Detect which cell encompasses the target text, then output its (x, y) center coordinate. 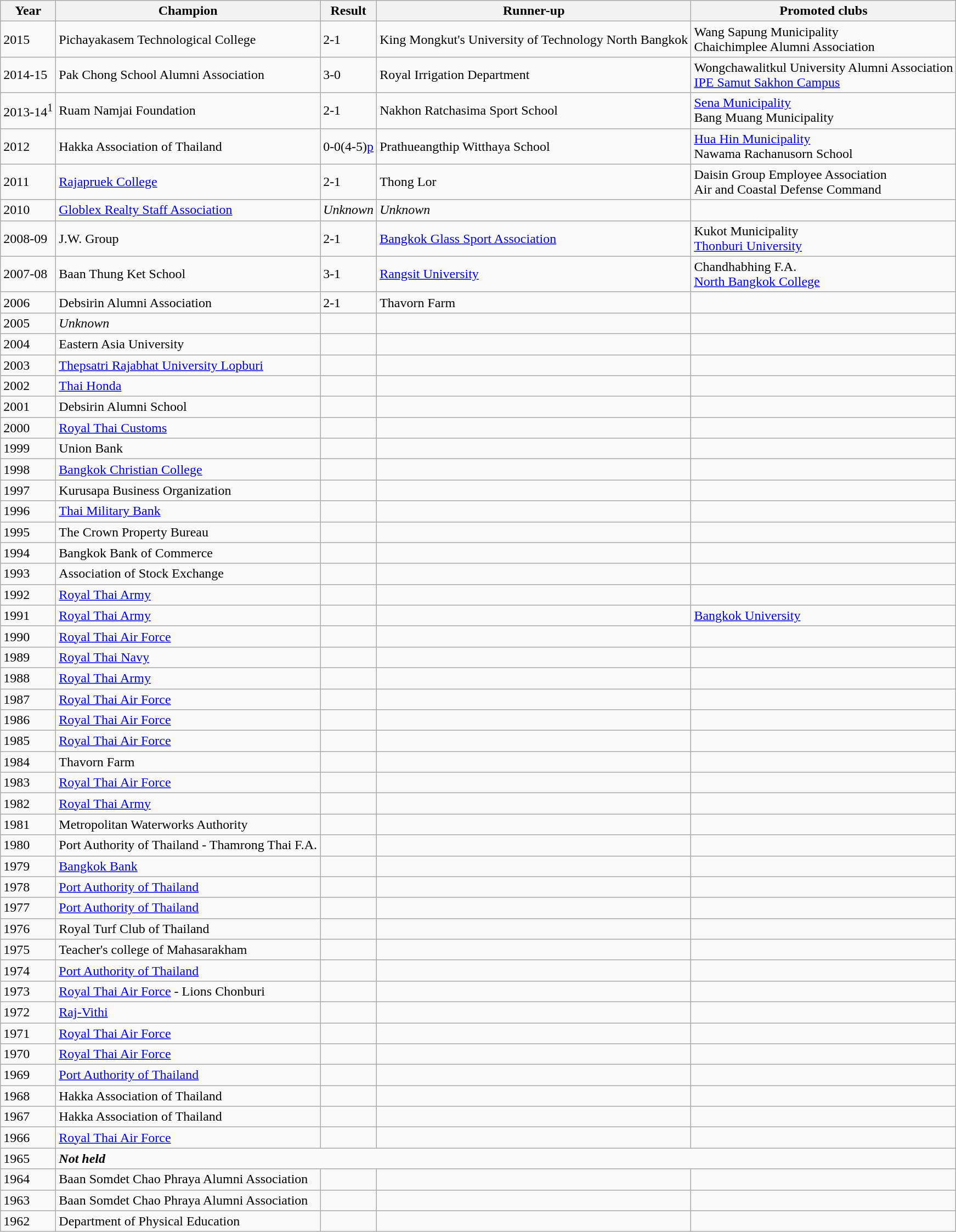
Wongchawalitkul University Alumni AssociationIPE Samut Sakhon Campus (824, 75)
2001 (29, 407)
Raj-Vithi (188, 1012)
1969 (29, 1075)
King Mongkut's University of Technology North Bangkok (534, 39)
Champion (188, 11)
1981 (29, 824)
J.W. Group (188, 238)
Globlex Realty Staff Association (188, 210)
1972 (29, 1012)
Thong Lor (534, 182)
Metropolitan Waterworks Authority (188, 824)
1990 (29, 636)
1998 (29, 470)
Year (29, 11)
Thai Military Bank (188, 511)
1968 (29, 1096)
Bangkok Bank of Commerce (188, 553)
1986 (29, 720)
Sena MunicipalityBang Muang Municipality (824, 111)
Result (349, 11)
2008-09 (29, 238)
Association of Stock Exchange (188, 574)
Not held (506, 1158)
Promoted clubs (824, 11)
2000 (29, 428)
0-0(4-5)p (349, 146)
1982 (29, 804)
1963 (29, 1200)
2005 (29, 323)
1991 (29, 615)
2007-08 (29, 274)
Kurusapa Business Organization (188, 490)
Bangkok Bank (188, 866)
1996 (29, 511)
1979 (29, 866)
2003 (29, 365)
1977 (29, 908)
1974 (29, 970)
2010 (29, 210)
2002 (29, 386)
1993 (29, 574)
Chandhabhing F.A.North Bangkok College (824, 274)
1976 (29, 929)
1967 (29, 1117)
1984 (29, 762)
Pak Chong School Alumni Association (188, 75)
Royal Thai Customs (188, 428)
The Crown Property Bureau (188, 532)
Kukot MunicipalityThonburi University (824, 238)
Thepsatri Rajabhat University Lopburi (188, 365)
1995 (29, 532)
2006 (29, 302)
1989 (29, 657)
Pichayakasem Technological College (188, 39)
1970 (29, 1054)
1987 (29, 699)
Ruam Namjai Foundation (188, 111)
Nakhon Ratchasima Sport School (534, 111)
Department of Physical Education (188, 1221)
Prathueangthip Witthaya School (534, 146)
1975 (29, 950)
Thai Honda (188, 386)
Bangkok Christian College (188, 470)
1994 (29, 553)
1973 (29, 991)
2014-15 (29, 75)
Royal Thai Navy (188, 657)
1962 (29, 1221)
1985 (29, 741)
1992 (29, 595)
1971 (29, 1033)
Union Bank (188, 449)
Hua Hin MunicipalityNawama Rachanusorn School (824, 146)
Eastern Asia University (188, 344)
Royal Turf Club of Thailand (188, 929)
1965 (29, 1158)
3-0 (349, 75)
2004 (29, 344)
2015 (29, 39)
2013-141 (29, 111)
Teacher's college of Mahasarakham (188, 950)
Debsirin Alumni Association (188, 302)
1983 (29, 783)
1997 (29, 490)
Wang Sapung MunicipalityChaichimplee Alumni Association (824, 39)
1988 (29, 678)
2011 (29, 182)
Baan Thung Ket School (188, 274)
1978 (29, 887)
Rajapruek College (188, 182)
Runner-up (534, 11)
Daisin Group Employee AssociationAir and Coastal Defense Command (824, 182)
1964 (29, 1179)
Rangsit University (534, 274)
Royal Thai Air Force - Lions Chonburi (188, 991)
1966 (29, 1138)
Debsirin Alumni School (188, 407)
1999 (29, 449)
2012 (29, 146)
Bangkok University (824, 615)
1980 (29, 845)
3-1 (349, 274)
Bangkok Glass Sport Association (534, 238)
Royal Irrigation Department (534, 75)
Port Authority of Thailand - Thamrong Thai F.A. (188, 845)
